Find where the given text appears and provide that cell's center as [X, Y] coordinate. 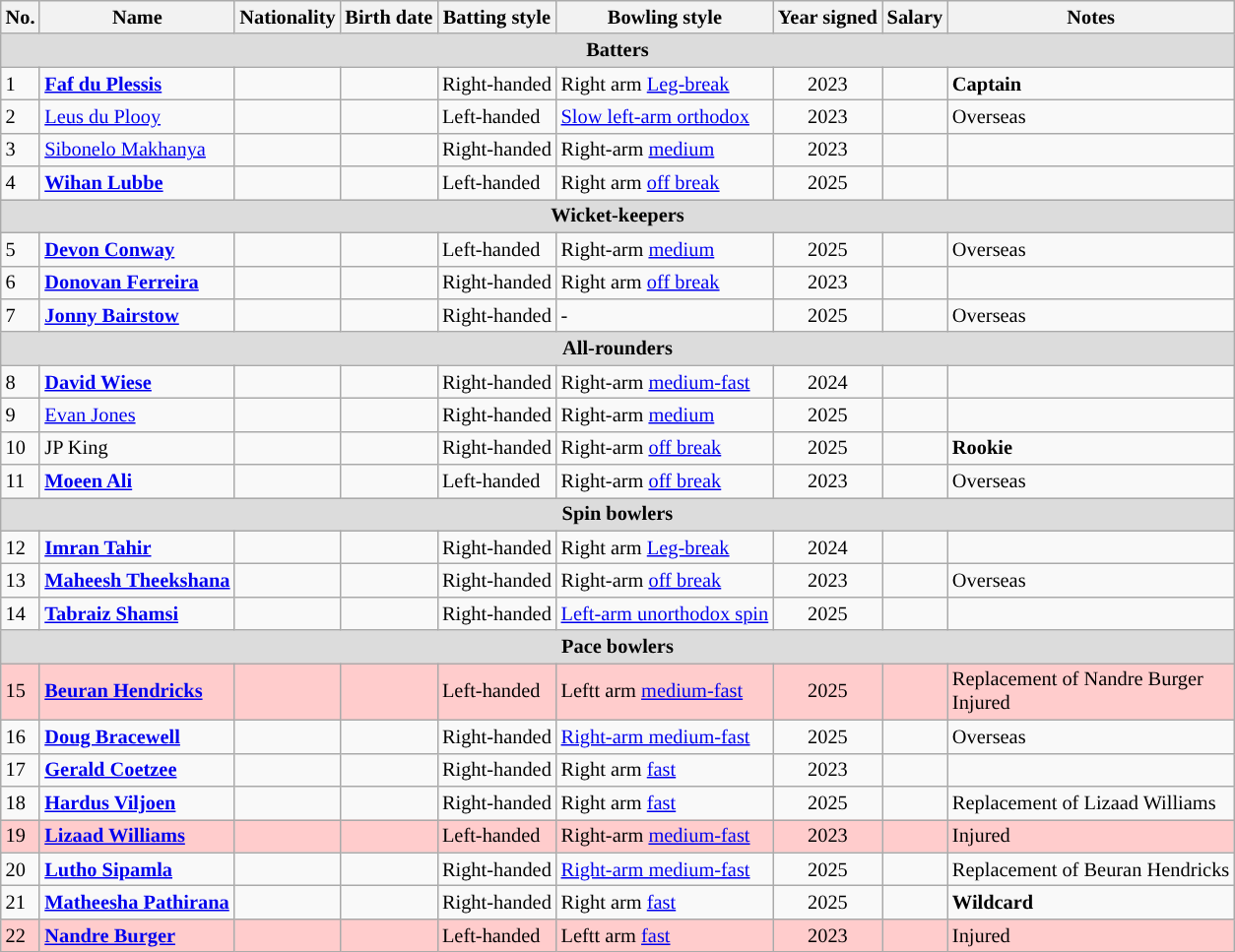
Tabraiz Shamsi [137, 613]
Replacement of Lizaad Williams [1091, 802]
Lizaad Williams [137, 836]
16 [21, 736]
Slow left-arm orthodox [665, 116]
Wildcard [1091, 902]
Matheesha Pathirana [137, 902]
Jonny Bairstow [137, 315]
- [665, 315]
Imran Tahir [137, 547]
Spin bowlers [617, 514]
David Wiese [137, 382]
All-rounders [617, 349]
Name [137, 17]
12 [21, 547]
Doug Bracewell [137, 736]
19 [21, 836]
Moeen Ali [137, 481]
Gerald Coetzee [137, 770]
Replacement of Beuran Hendricks [1091, 869]
Birth date [388, 17]
Pace bowlers [617, 647]
Notes [1091, 17]
11 [21, 481]
No. [21, 17]
21 [21, 902]
Bowling style [665, 17]
Batters [617, 50]
Year signed [827, 17]
Donovan Ferreira [137, 283]
14 [21, 613]
Evan Jones [137, 414]
Hardus Viljoen [137, 802]
10 [21, 448]
13 [21, 580]
4 [21, 183]
Captain [1091, 84]
Replacement of Nandre BurgerInjured [1091, 691]
8 [21, 382]
Left-arm unorthodox spin [665, 613]
Batting style [496, 17]
18 [21, 802]
Salary [915, 17]
5 [21, 249]
9 [21, 414]
Devon Conway [137, 249]
Faf du Plessis [137, 84]
6 [21, 283]
Nationality [288, 17]
22 [21, 935]
Wicket-keepers [617, 216]
Nandre Burger [137, 935]
7 [21, 315]
Rookie [1091, 448]
2 [21, 116]
Sibonelo Makhanya [137, 150]
Maheesh Theekshana [137, 580]
Leftt arm fast [665, 935]
1 [21, 84]
Beuran Hendricks [137, 691]
Wihan Lubbe [137, 183]
15 [21, 691]
Lutho Sipamla [137, 869]
3 [21, 150]
20 [21, 869]
JP King [137, 448]
17 [21, 770]
Leus du Plooy [137, 116]
Leftt arm medium-fast [665, 691]
